Search for the cell housing the specified text and yield its (X, Y) center coordinate. 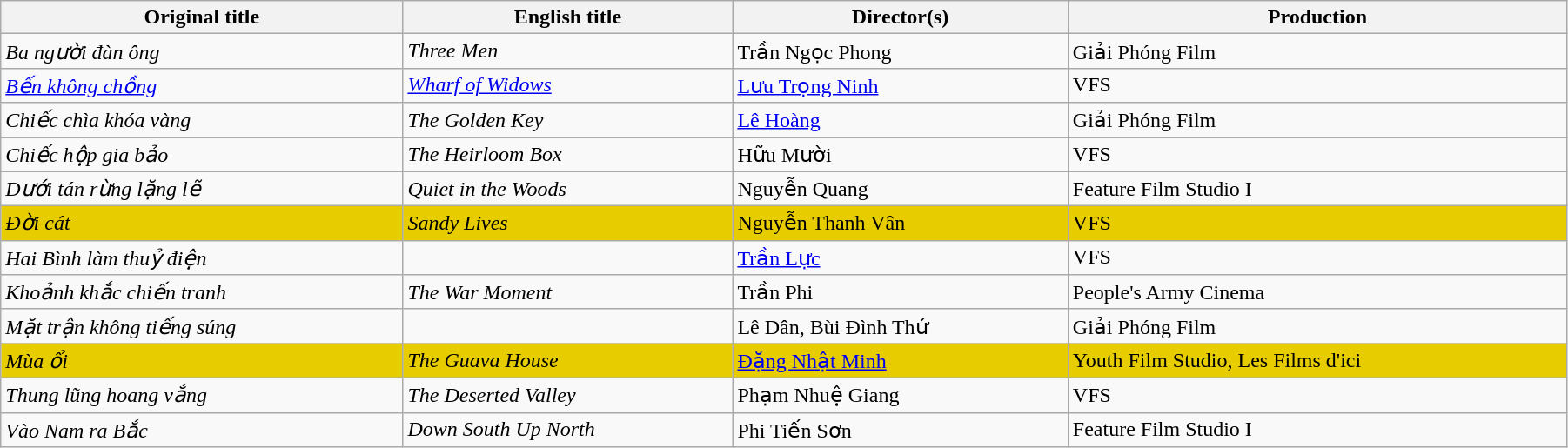
Production (1317, 17)
The War Moment (567, 292)
The Guava House (567, 361)
The Deserted Valley (567, 395)
Chiếc chìa khóa vàng (202, 120)
The Golden Key (567, 120)
Đặng Nhật Minh (900, 361)
Trần Lực (900, 257)
Đời cát (202, 224)
Mùa ổi (202, 361)
Sandy Lives (567, 224)
Down South Up North (567, 430)
Ba người đàn ông (202, 51)
Mặt trận không tiếng súng (202, 326)
Lưu Trọng Ninh (900, 85)
Wharf of Widows (567, 85)
Thung lũng hoang vắng (202, 395)
Hữu Mười (900, 155)
People's Army Cinema (1317, 292)
Dưới tán rừng lặng lẽ (202, 189)
Lê Hoàng (900, 120)
Phạm Nhuệ Giang (900, 395)
Chiếc hộp gia bảo (202, 155)
Khoảnh khắc chiến tranh (202, 292)
English title (567, 17)
Nguyễn Quang (900, 189)
Youth Film Studio, Les Films d'ici (1317, 361)
Nguyễn Thanh Vân (900, 224)
Hai Bình làm thuỷ điện (202, 257)
Quiet in the Woods (567, 189)
Bến không chồng (202, 85)
Vào Nam ra Bắc (202, 430)
Trần Ngọc Phong (900, 51)
Three Men (567, 51)
Director(s) (900, 17)
The Heirloom Box (567, 155)
Lê Dân, Bùi Đình Thứ (900, 326)
Phi Tiến Sơn (900, 430)
Original title (202, 17)
Trần Phi (900, 292)
